Return the [x, y] coordinate for the center point of the cell that contains the specified text.  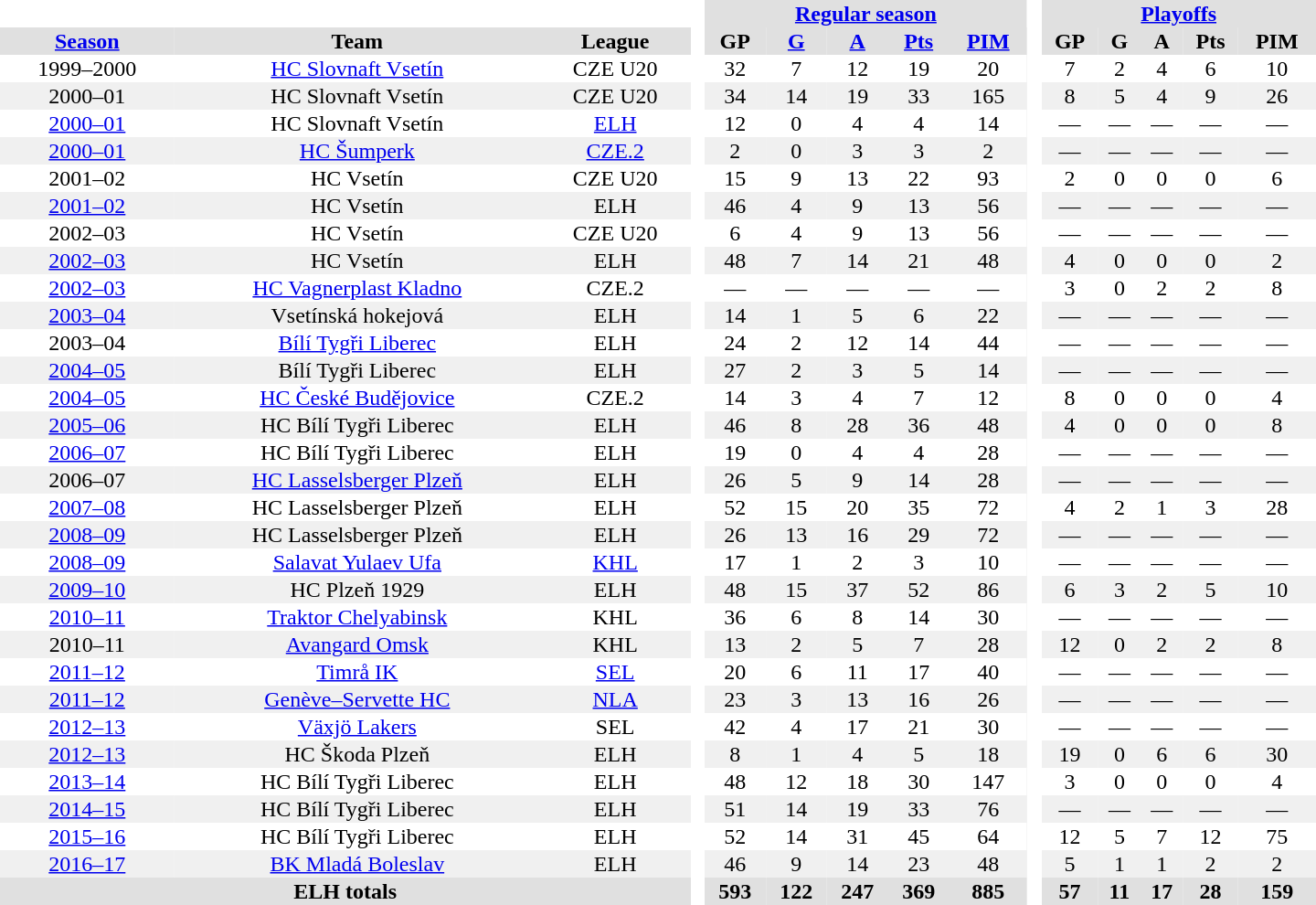
ELH totals [345, 891]
27 [735, 370]
593 [735, 891]
NLA [615, 699]
159 [1278, 891]
34 [735, 96]
HC Vagnerplast Kladno [357, 288]
HC Šumperk [357, 151]
Regular season [866, 14]
2016–17 [88, 864]
35 [919, 507]
86 [989, 590]
Traktor Chelyabinsk [357, 617]
2009–10 [88, 590]
369 [919, 891]
42 [735, 727]
Avangard Omsk [357, 644]
2013–14 [88, 782]
885 [989, 891]
31 [857, 836]
247 [857, 891]
93 [989, 178]
37 [857, 590]
76 [989, 809]
HC České Budějovice [357, 398]
BK Mladá Boleslav [357, 864]
Team [357, 41]
57 [1069, 891]
Salavat Yulaev Ufa [357, 562]
40 [989, 672]
165 [989, 96]
Playoffs [1179, 14]
1999–2000 [88, 69]
League [615, 41]
147 [989, 782]
51 [735, 809]
44 [989, 343]
32 [735, 69]
Växjö Lakers [357, 727]
Genève–Servette HC [357, 699]
HC Škoda Plzeň [357, 754]
Vsetínská hokejová [357, 315]
64 [989, 836]
2015–16 [88, 836]
Timrå IK [357, 672]
45 [919, 836]
2007–08 [88, 507]
122 [797, 891]
24 [735, 343]
29 [919, 535]
75 [1278, 836]
2014–15 [88, 809]
Season [88, 41]
2005–06 [88, 425]
HC Plzeň 1929 [357, 590]
